Determine the [x, y] coordinate at the center of the cell enclosing the given text.  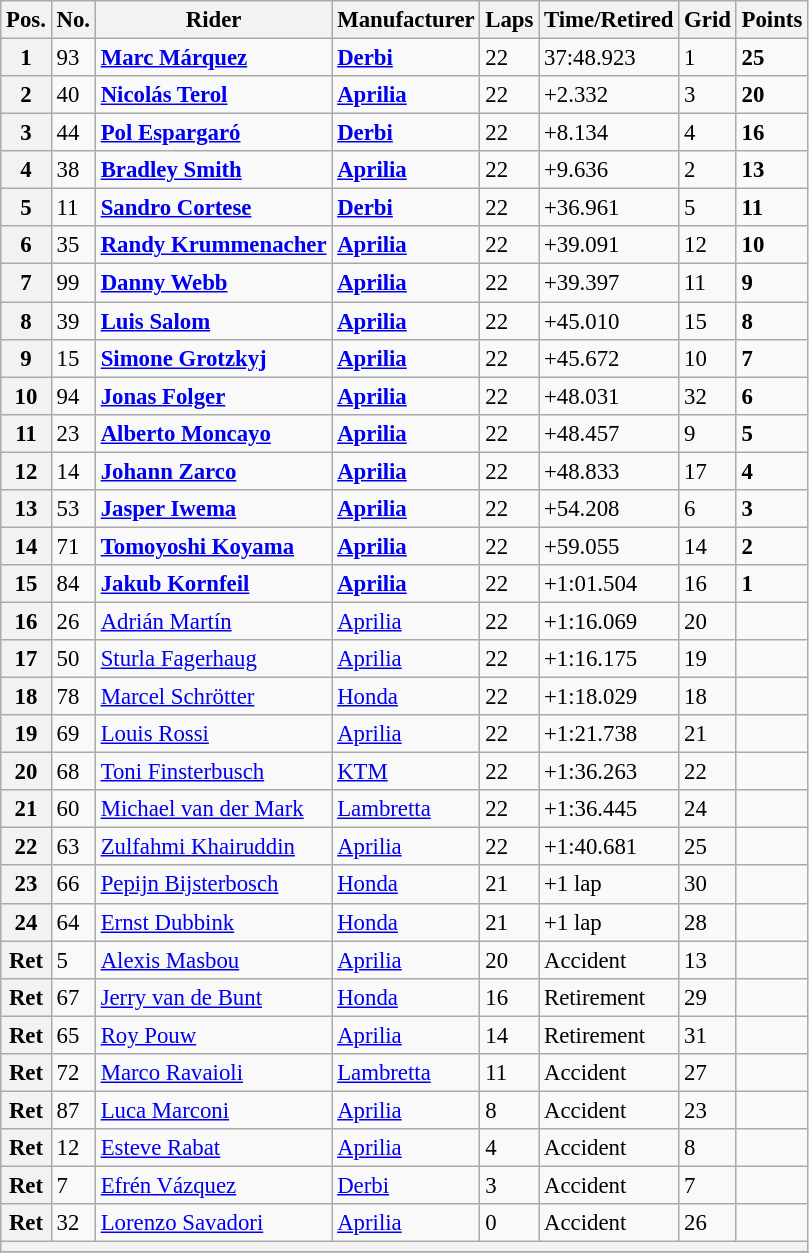
53 [73, 509]
44 [73, 133]
Jerry van de Bunt [214, 997]
+1:01.504 [609, 584]
Pepijn Bijsterbosch [214, 885]
+48.457 [609, 433]
+9.636 [609, 170]
Jonas Folger [214, 396]
65 [73, 1035]
Johann Zarco [214, 471]
+59.055 [609, 546]
+48.833 [609, 471]
+48.031 [609, 396]
+8.134 [609, 133]
Alexis Masbou [214, 960]
Alberto Moncayo [214, 433]
39 [73, 321]
Marc Márquez [214, 58]
Bradley Smith [214, 170]
Tomoyoshi Koyama [214, 546]
87 [73, 1110]
0 [510, 1223]
Jasper Iwema [214, 509]
99 [73, 283]
50 [73, 659]
35 [73, 245]
+2.332 [609, 95]
+1:16.069 [609, 621]
Pos. [26, 20]
Sandro Cortese [214, 208]
Sturla Fagerhaug [214, 659]
Efrén Vázquez [214, 1185]
Points [772, 20]
No. [73, 20]
+45.672 [609, 358]
Marco Ravaioli [214, 1073]
+1:36.445 [609, 809]
+1:21.738 [609, 734]
Michael van der Mark [214, 809]
+1:16.175 [609, 659]
Marcel Schrötter [214, 697]
Roy Pouw [214, 1035]
72 [73, 1073]
Zulfahmi Khairuddin [214, 847]
30 [708, 885]
+36.961 [609, 208]
Luca Marconi [214, 1110]
+1:18.029 [609, 697]
Laps [510, 20]
Randy Krummenacher [214, 245]
66 [73, 885]
63 [73, 847]
Ernst Dubbink [214, 922]
Toni Finsterbusch [214, 772]
69 [73, 734]
27 [708, 1073]
28 [708, 922]
Esteve Rabat [214, 1148]
Nicolás Terol [214, 95]
+39.091 [609, 245]
Pol Espargaró [214, 133]
Adrián Martín [214, 621]
Time/Retired [609, 20]
60 [73, 809]
94 [73, 396]
68 [73, 772]
+1:40.681 [609, 847]
40 [73, 95]
78 [73, 697]
Simone Grotzkyj [214, 358]
Grid [708, 20]
KTM [406, 772]
+54.208 [609, 509]
Danny Webb [214, 283]
+1:36.263 [609, 772]
Jakub Kornfeil [214, 584]
Rider [214, 20]
Louis Rossi [214, 734]
93 [73, 58]
Manufacturer [406, 20]
+45.010 [609, 321]
37:48.923 [609, 58]
64 [73, 922]
+39.397 [609, 283]
31 [708, 1035]
38 [73, 170]
71 [73, 546]
Lorenzo Savadori [214, 1223]
29 [708, 997]
Luis Salom [214, 321]
84 [73, 584]
67 [73, 997]
